Scan for the cell matching the given text and deliver its [X, Y] coordinate at center. 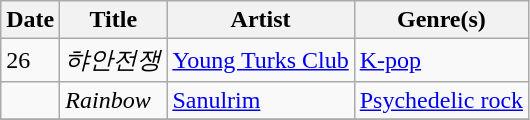
Title [114, 20]
K-pop [441, 60]
Date [30, 20]
햐안전쟁 [114, 60]
Genre(s) [441, 20]
Artist [260, 20]
Psychedelic rock [441, 100]
Rainbow [114, 100]
Young Turks Club [260, 60]
26 [30, 60]
Sanulrim [260, 100]
